Locate the cell with the specified text and output its (X, Y) center coordinate. 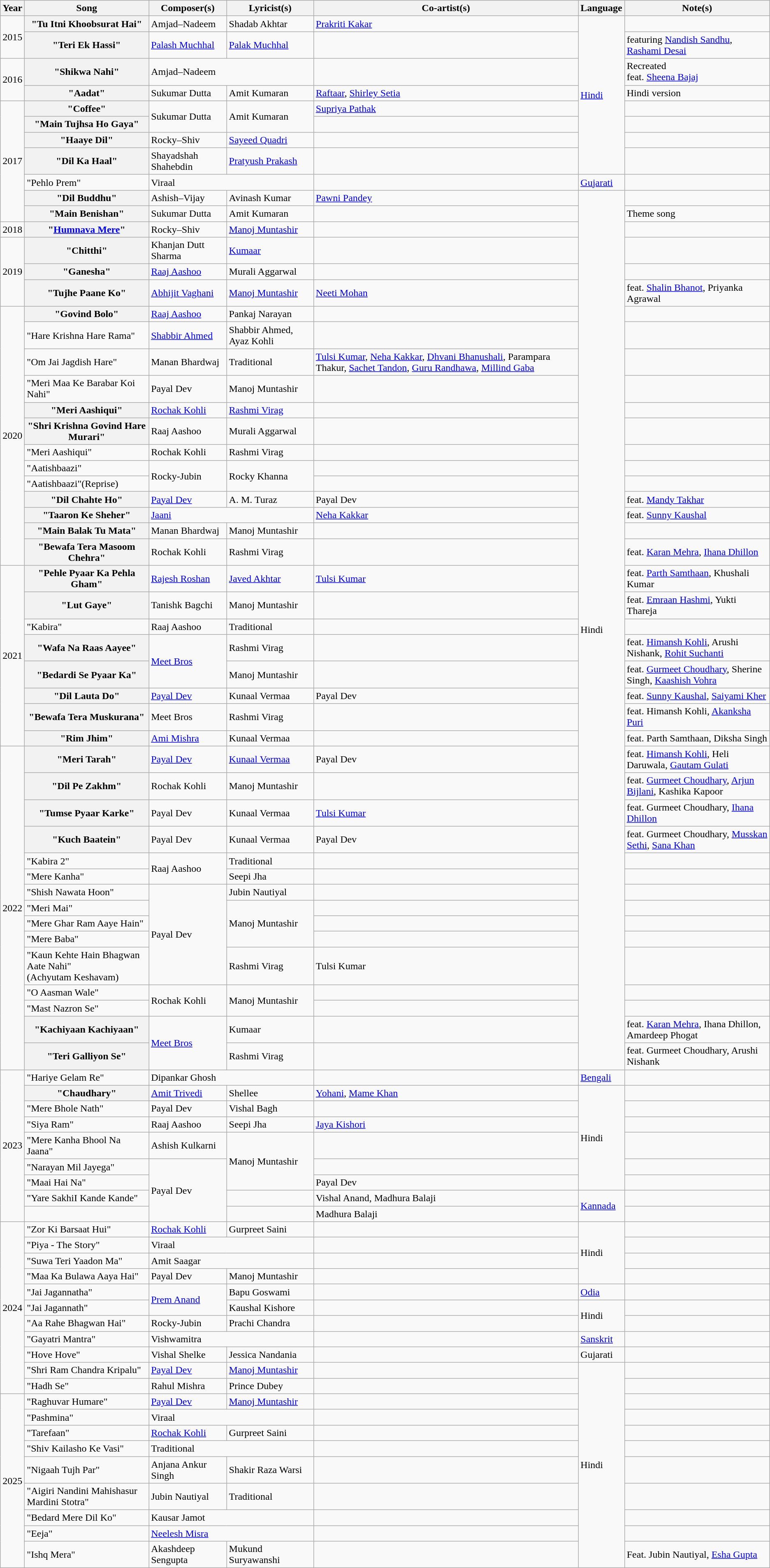
2015 (12, 37)
2021 (12, 656)
2022 (12, 908)
feat. Himansh Kohli, Arushi Nishank, Rohit Suchanti (697, 648)
Composer(s) (188, 8)
Bengali (601, 1077)
Song (87, 8)
"Zor Ki Barsaat Hui" (87, 1230)
Shellee (270, 1093)
2025 (12, 1481)
Prakriti Kakar (446, 24)
"Tu Itni Khoobsurat Hai" (87, 24)
"Haaye Dil" (87, 140)
"Teri Galliyon Se" (87, 1056)
"Tumse Pyaar Karke" (87, 813)
"Nigaah Tujh Par" (87, 1470)
"Lut Gaye" (87, 605)
"Wafa Na Raas Aayee" (87, 648)
Amit Trivedi (188, 1093)
Yohani, Mame Khan (446, 1093)
"Shish Nawata Hoon" (87, 892)
"Pashmina" (87, 1417)
feat. Sunny Kaushal (697, 515)
Note(s) (697, 8)
"Meri Maa Ke Barabar Koi Nahi" (87, 389)
Madhura Balaji (446, 1214)
"Meri Mai" (87, 908)
"Maai Hai Na" (87, 1182)
"Narayan Mil Jayega" (87, 1167)
2016 (12, 80)
Rocky Khanna (270, 476)
Vishwamitra (231, 1339)
feat. Emraan Hashmi, Yukti Thareja (697, 605)
Anjana Ankur Singh (188, 1470)
"Siya Ram" (87, 1124)
"Humnava Mere" (87, 229)
"Dil Buddhu" (87, 198)
Pratyush Prakash (270, 161)
Khanjan Dutt Sharma (188, 251)
"Aatishbaazi"(Reprise) (87, 484)
"Bedard Mere Dil Ko" (87, 1518)
"Eeja" (87, 1533)
"Shri Krishna Govind Hare Murari" (87, 431)
2020 (12, 436)
Dipankar Ghosh (231, 1077)
2017 (12, 161)
Language (601, 8)
Ami Mishra (188, 738)
Rahul Mishra (188, 1386)
Theme song (697, 213)
"Aigiri Nandini Mahishasur Mardini Stotra" (87, 1497)
"Kachiyaan Kachiyaan" (87, 1030)
"Hare Krishna Hare Rama" (87, 336)
Prachi Chandra (270, 1323)
Jaya Kishori (446, 1124)
Ashish–Vijay (188, 198)
feat. Karan Mehra, Ihana Dhillon (697, 552)
"Aa Rahe Bhagwan Hai" (87, 1323)
"Chitthi" (87, 251)
"Chaudhary" (87, 1093)
Mukund Suryawanshi (270, 1554)
"Dil Chahte Ho" (87, 499)
"Shikwa Nahi" (87, 72)
"Hadh Se" (87, 1386)
"Hariye Gelam Re" (87, 1077)
feat. Gurmeet Choudhary, Sherine Singh, Kaashish Vohra (697, 674)
"Dil Ka Haal" (87, 161)
Hindi version (697, 93)
Neha Kakkar (446, 515)
"Suwa Teri Yaadon Ma" (87, 1261)
Shabbir Ahmed, Ayaz Kohli (270, 336)
feat. Gurmeet Choudhary, Ihana Dhillon (697, 813)
Kannada (601, 1206)
Lyricist(s) (270, 8)
"Rim Jhim" (87, 738)
Raftaar, Shirley Setia (446, 93)
"Kabira 2" (87, 861)
Palak Muchhal (270, 45)
"Mere Ghar Ram Aaye Hain" (87, 924)
"Pehlo Prem" (87, 182)
2024 (12, 1308)
Tulsi Kumar, Neha Kakkar, Dhvani Bhanushali, Parampara Thakur, Sachet Tandon, Guru Randhawa, Millind Gaba (446, 362)
feat. Shalin Bhanot, Priyanka Agrawal (697, 293)
Sanskrit (601, 1339)
Shayadshah Shahebdin (188, 161)
"Meri Tarah" (87, 759)
Akashdeep Sengupta (188, 1554)
Rajesh Roshan (188, 579)
Shakir Raza Warsi (270, 1470)
"Main Benishan" (87, 213)
Shadab Akhtar (270, 24)
"Tarefaan" (87, 1433)
"Teri Ek Hassi" (87, 45)
Odia (601, 1292)
"Bedardi Se Pyaar Ka" (87, 674)
Tanishk Bagchi (188, 605)
"Maa Ka Bulawa Aaya Hai" (87, 1276)
Recreatedfeat. Sheena Bajaj (697, 72)
Prem Anand (188, 1300)
"Kabira" (87, 627)
"Main Tujhsa Ho Gaya" (87, 124)
feat. Mandy Takhar (697, 499)
Shabbir Ahmed (188, 336)
feat. Sunny Kaushal, Saiyami Kher (697, 696)
Neeti Mohan (446, 293)
Palash Muchhal (188, 45)
feat. Gurmeet Choudhary, Arushi Nishank (697, 1056)
"Dil Pe Zakhm" (87, 786)
Amit Saagar (231, 1261)
Bapu Goswami (270, 1292)
"Dil Lauta Do" (87, 696)
"Gayatri Mantra" (87, 1339)
Abhijit Vaghani (188, 293)
"Jai Jagannath" (87, 1308)
"Coffee" (87, 109)
Year (12, 8)
Pawni Pandey (446, 198)
feat. Karan Mehra, Ihana Dhillon, Amardeep Phogat (697, 1030)
"Mere Bhole Nath" (87, 1109)
Supriya Pathak (446, 109)
Jessica Nandania (270, 1355)
"Aadat" (87, 93)
Vishal Anand, Madhura Balaji (446, 1198)
"Shiv Kailasho Ke Vasi" (87, 1448)
"Om Jai Jagdish Hare" (87, 362)
"Tujhe Paane Ko" (87, 293)
"Jai Jagannatha" (87, 1292)
Kausar Jamot (231, 1518)
"O Aasman Wale" (87, 993)
Avinash Kumar (270, 198)
"Raghuvar Humare" (87, 1401)
Sayeed Quadri (270, 140)
"Kuch Baatein" (87, 840)
"Bewafa Tera Masoom Chehra" (87, 552)
feat. Himansh Kohli, Akanksha Puri (697, 717)
"Taaron Ke Sheher" (87, 515)
2018 (12, 229)
feat. Parth Samthaan, Khushali Kumar (697, 579)
Pankaj Narayan (270, 314)
feat. Gurmeet Choudhary, Musskan Sethi, Sana Khan (697, 840)
"Main Balak Tu Mata" (87, 530)
Neelesh Misra (231, 1533)
"Kaun Kehte Hain Bhagwan Aate Nahi"(Achyutam Keshavam) (87, 966)
2019 (12, 272)
"Bewafa Tera Muskurana" (87, 717)
Jaani (231, 515)
"Hove Hove" (87, 1355)
featuring Nandish Sandhu, Rashami Desai (697, 45)
"Mere Kanha Bhool Na Jaana" (87, 1146)
Co-artist(s) (446, 8)
"Ganesha" (87, 272)
"Mere Kanha" (87, 876)
Vishal Bagh (270, 1109)
"Mere Baba" (87, 939)
feat. Gurmeet Choudhary, Arjun Bijlani, Kashika Kapoor (697, 786)
"Shri Ram Chandra Kripalu" (87, 1370)
"Pehle Pyaar Ka Pehla Gham" (87, 579)
"Yare SakhiI Kande Kande" (87, 1198)
"Ishq Mera" (87, 1554)
Javed Akhtar (270, 579)
A. M. Turaz (270, 499)
2023 (12, 1146)
feat. Parth Samthaan, Diksha Singh (697, 738)
feat. Himansh Kohli, Heli Daruwala, Gautam Gulati (697, 759)
Kaushal Kishore (270, 1308)
Vishal Shelke (188, 1355)
"Aatishbaazi" (87, 468)
"Govind Bolo" (87, 314)
Ashish Kulkarni (188, 1146)
"Mast Nazron Se" (87, 1008)
Feat. Jubin Nautiyal, Esha Gupta (697, 1554)
Prince Dubey (270, 1386)
"Piya - The Story" (87, 1245)
